Return [x, y] of the center of cell containing provided text 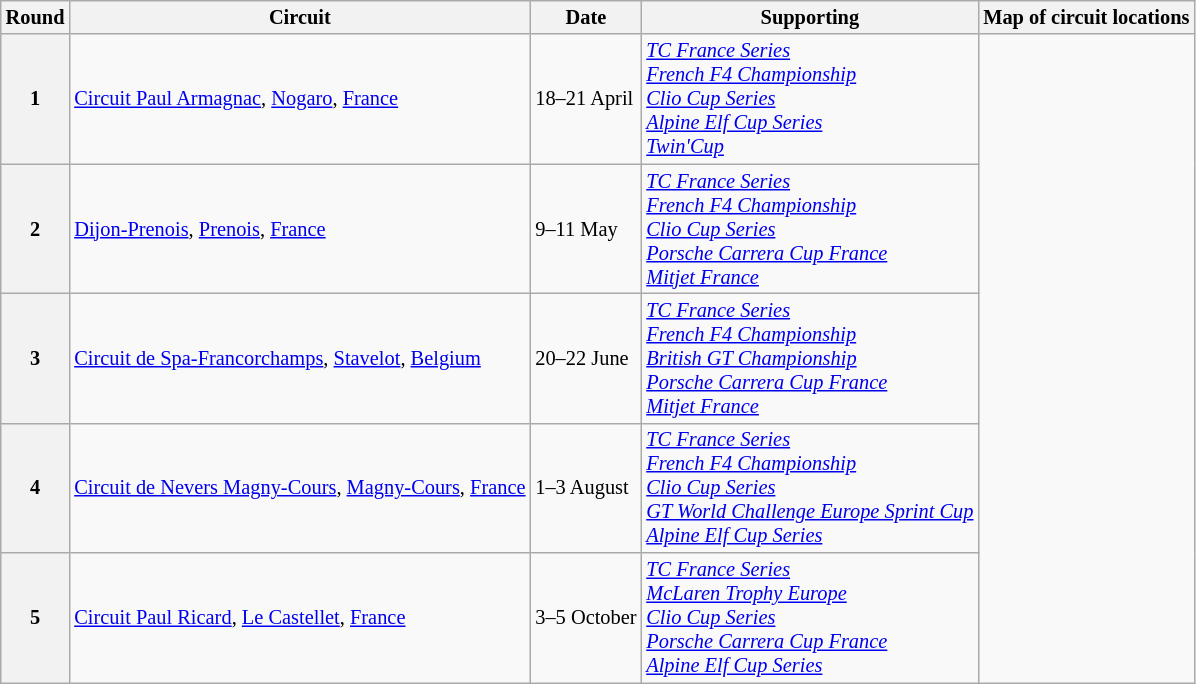
Circuit Paul Ricard, Le Castellet, France [300, 618]
TC France SeriesMcLaren Trophy EuropeClio Cup SeriesPorsche Carrera Cup FranceAlpine Elf Cup Series [810, 618]
TC France SeriesFrench F4 ChampionshipBritish GT ChampionshipPorsche Carrera Cup FranceMitjet France [810, 358]
Dijon-Prenois, Prenois, France [300, 229]
2 [36, 229]
TC France SeriesFrench F4 ChampionshipClio Cup SeriesGT World Challenge Europe Sprint CupAlpine Elf Cup Series [810, 488]
3–5 October [586, 618]
1–3 August [586, 488]
Circuit Paul Armagnac, Nogaro, France [300, 99]
1 [36, 99]
18–21 April [586, 99]
20–22 June [586, 358]
Round [36, 17]
4 [36, 488]
TC France SeriesFrench F4 ChampionshipClio Cup SeriesAlpine Elf Cup SeriesTwin'Cup [810, 99]
Circuit de Spa-Francorchamps, Stavelot, Belgium [300, 358]
Circuit [300, 17]
9–11 May [586, 229]
TC France SeriesFrench F4 ChampionshipClio Cup SeriesPorsche Carrera Cup FranceMitjet France [810, 229]
Circuit de Nevers Magny-Cours, Magny-Cours, France [300, 488]
Date [586, 17]
Map of circuit locations [1086, 17]
3 [36, 358]
5 [36, 618]
Supporting [810, 17]
